For the text-containing cell, return its midpoint in (X, Y) coordinate format. 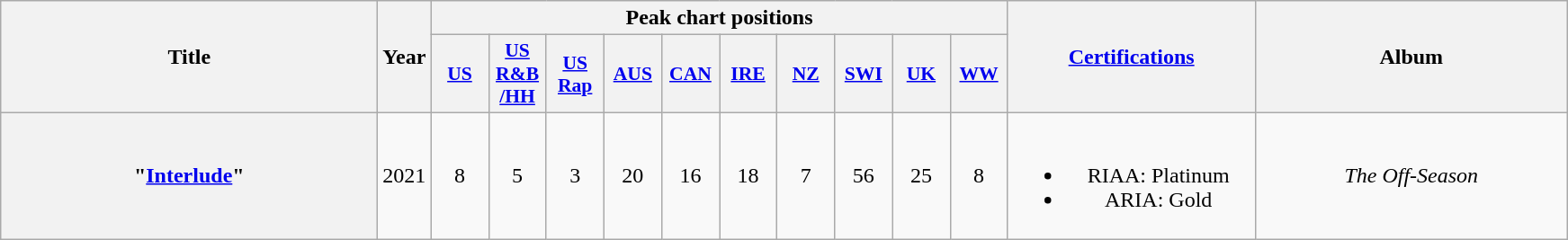
Peak chart positions (720, 18)
UK (921, 74)
IRE (748, 74)
The Off-Season (1411, 175)
CAN (690, 74)
NZ (806, 74)
Title (189, 58)
3 (575, 175)
"Interlude" (189, 175)
USRap (575, 74)
5 (517, 175)
Album (1411, 58)
US (460, 74)
USR&B/HH (517, 74)
25 (921, 175)
WW (979, 74)
RIAA: PlatinumARIA: Gold (1132, 175)
18 (748, 175)
Year (405, 58)
2021 (405, 175)
20 (632, 175)
AUS (632, 74)
SWI (864, 74)
16 (690, 175)
Certifications (1132, 58)
56 (864, 175)
7 (806, 175)
